For the text-containing cell, return its midpoint in (X, Y) coordinate format. 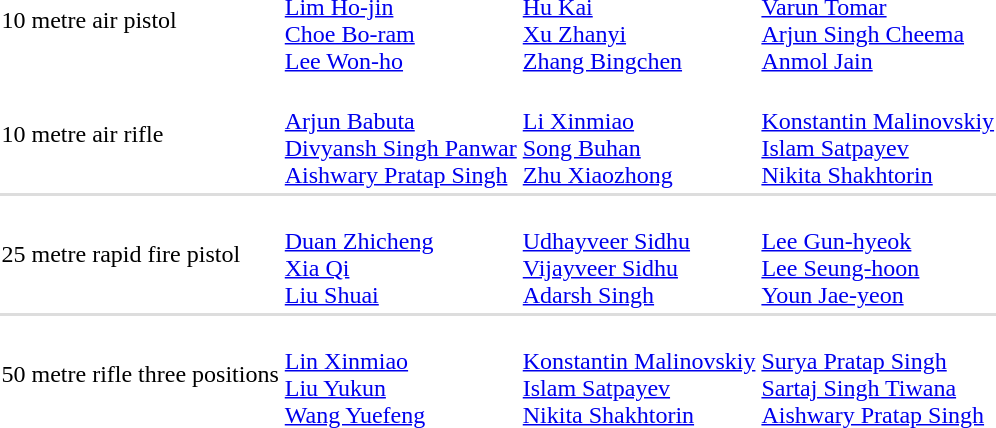
Udhayveer SidhuVijayveer SidhuAdarsh Singh (639, 254)
Li XinmiaoSong BuhanZhu Xiaozhong (639, 134)
Lee Gun-hyeokLee Seung-hoonYoun Jae-yeon (878, 254)
25 metre rapid fire pistol (140, 254)
10 metre air rifle (140, 134)
Konstantin MalinovskiyIslam SatpayevNikita Shakhtorin (878, 134)
Duan ZhichengXia QiLiu Shuai (400, 254)
Arjun BabutaDivyansh Singh PanwarAishwary Pratap Singh (400, 134)
